Scan for the cell matching the given text and deliver its (X, Y) coordinate at center. 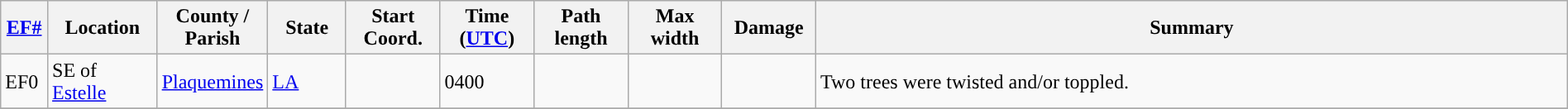
Start Coord. (393, 28)
Damage (769, 28)
EF0 (25, 81)
State (308, 28)
SE of Estelle (103, 81)
EF# (25, 28)
Max width (675, 28)
Two trees were twisted and/or toppled. (1193, 81)
Time (UTC) (487, 28)
Location (103, 28)
0400 (487, 81)
Path length (581, 28)
LA (308, 81)
Summary (1193, 28)
County / Parish (213, 28)
Plaquemines (213, 81)
